Identify which cell holds the provided text, then report its [x, y] central coordinate. 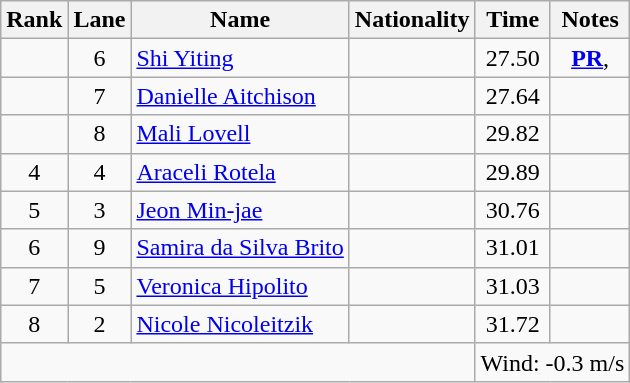
31.72 [512, 324]
PR, [590, 58]
29.82 [512, 134]
3 [100, 210]
27.64 [512, 96]
Rank [34, 20]
9 [100, 248]
29.89 [512, 172]
Danielle Aitchison [240, 96]
27.50 [512, 58]
31.01 [512, 248]
Nicole Nicoleitzik [240, 324]
Samira da Silva Brito [240, 248]
Mali Lovell [240, 134]
Nationality [412, 20]
Notes [590, 20]
Shi Yiting [240, 58]
Lane [100, 20]
Time [512, 20]
Name [240, 20]
31.03 [512, 286]
30.76 [512, 210]
Wind: -0.3 m/s [552, 362]
Veronica Hipolito [240, 286]
Jeon Min-jae [240, 210]
2 [100, 324]
Araceli Rotela [240, 172]
